Capture the cell that displays the provided text and extract its (X, Y) central coordinate. 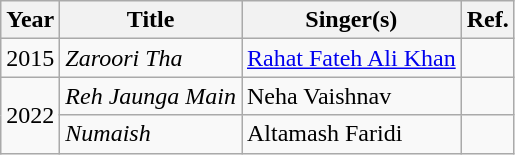
Year (30, 20)
Numaish (151, 134)
Singer(s) (352, 20)
Zaroori Tha (151, 58)
Rahat Fateh Ali Khan (352, 58)
2015 (30, 58)
Reh Jaunga Main (151, 96)
Ref. (488, 20)
Neha Vaishnav (352, 96)
Altamash Faridi (352, 134)
2022 (30, 115)
Title (151, 20)
